Capture the cell that displays the provided text and extract its (x, y) central coordinate. 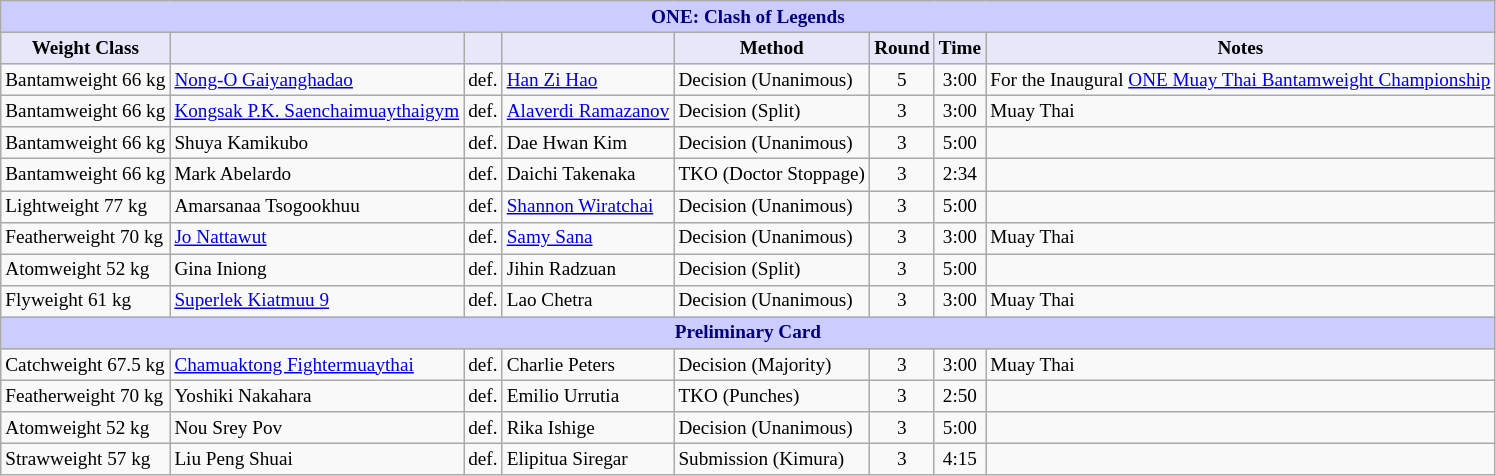
Jo Nattawut (317, 238)
Superlek Kiatmuu 9 (317, 301)
For the Inaugural ONE Muay Thai Bantamweight Championship (1240, 80)
Catchweight 67.5 kg (86, 365)
4:15 (960, 460)
Samy Sana (588, 238)
Decision (Majority) (772, 365)
Chamuaktong Fightermuaythai (317, 365)
Nou Srey Pov (317, 428)
Shuya Kamikubo (317, 143)
Yoshiki Nakahara (317, 396)
Method (772, 48)
Lao Chetra (588, 301)
Rika Ishige (588, 428)
Liu Peng Shuai (317, 460)
Time (960, 48)
Alaverdi Ramazanov (588, 111)
Round (902, 48)
Dae Hwan Kim (588, 143)
ONE: Clash of Legends (748, 17)
2:34 (960, 175)
TKO (Punches) (772, 396)
Jihin Radzuan (588, 270)
Gina Iniong (317, 270)
Nong-O Gaiyanghadao (317, 80)
5 (902, 80)
Submission (Kimura) (772, 460)
Charlie Peters (588, 365)
Shannon Wiratchai (588, 206)
Lightweight 77 kg (86, 206)
TKO (Doctor Stoppage) (772, 175)
Amarsanaa Tsogookhuu (317, 206)
Strawweight 57 kg (86, 460)
Weight Class (86, 48)
Kongsak P.K. Saenchaimuaythaigym (317, 111)
Mark Abelardo (317, 175)
Elipitua Siregar (588, 460)
Han Zi Hao (588, 80)
Notes (1240, 48)
Preliminary Card (748, 333)
Daichi Takenaka (588, 175)
Emilio Urrutia (588, 396)
Flyweight 61 kg (86, 301)
2:50 (960, 396)
